For the text-containing cell, return its midpoint in [X, Y] coordinate format. 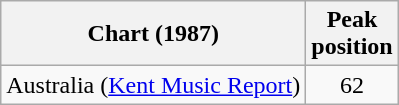
62 [352, 85]
Peakposition [352, 34]
Australia (Kent Music Report) [154, 85]
Chart (1987) [154, 34]
